Identify which cell holds the provided text, then report its (x, y) central coordinate. 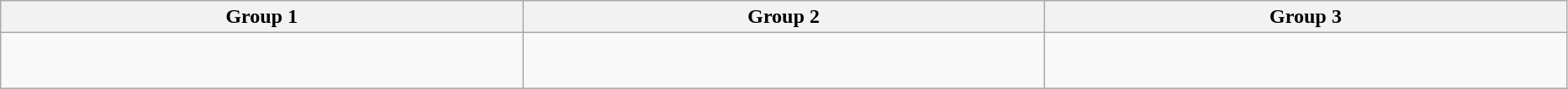
Group 2 (784, 17)
Group 3 (1306, 17)
Group 1 (261, 17)
